Extract the [X, Y] coordinate from the center of the cell holding the provided text.  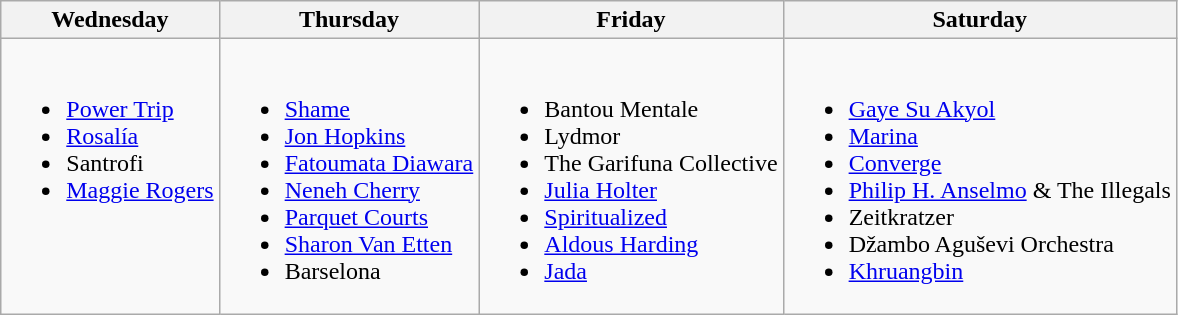
ShameJon HopkinsFatoumata DiawaraNeneh CherryParquet CourtsSharon Van EttenBarselona [349, 176]
Wednesday [110, 20]
Bantou MentaleLydmorThe Garifuna CollectiveJulia HolterSpiritualizedAldous HardingJada [631, 176]
Saturday [980, 20]
Friday [631, 20]
Power TripRosalíaSantrofiMaggie Rogers [110, 176]
Thursday [349, 20]
Gaye Su AkyolMarinaConvergePhilip H. Anselmo & The IllegalsZeitkratzerDžambo Aguševi OrchestraKhruangbin [980, 176]
